Scan for the cell matching the given text and deliver its [X, Y] coordinate at center. 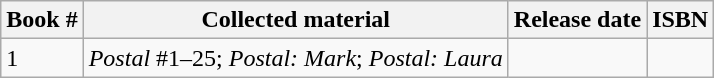
1 [42, 58]
Release date [577, 20]
Book # [42, 20]
Collected material [296, 20]
Postal #1–25; Postal: Mark; Postal: Laura [296, 58]
ISBN [680, 20]
